Return the [x, y] coordinate for the center point of the cell that contains the specified text.  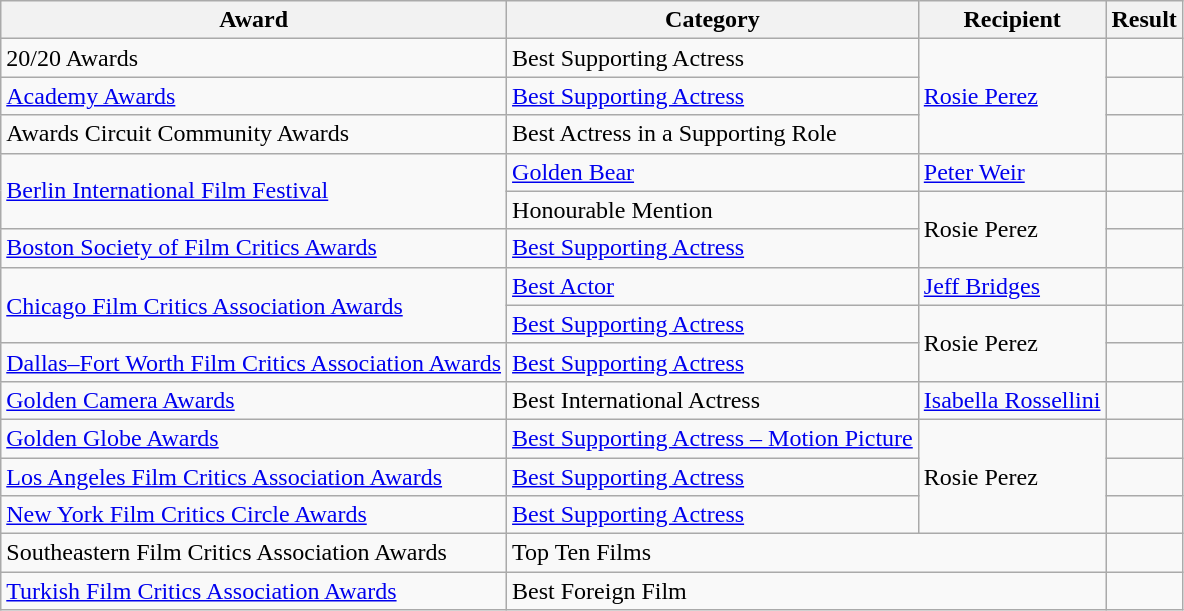
Peter Weir [1012, 172]
Chicago Film Critics Association Awards [254, 305]
Turkish Film Critics Association Awards [254, 591]
Result [1144, 20]
Dallas–Fort Worth Film Critics Association Awards [254, 362]
Boston Society of Film Critics Awards [254, 248]
Academy Awards [254, 96]
Los Angeles Film Critics Association Awards [254, 477]
Golden Globe Awards [254, 438]
Best Supporting Actress – Motion Picture [713, 438]
Best Foreign Film [806, 591]
Golden Camera Awards [254, 400]
Top Ten Films [806, 553]
Southeastern Film Critics Association Awards [254, 553]
Golden Bear [713, 172]
Best Actress in a Supporting Role [713, 134]
Honourable Mention [713, 210]
Isabella Rossellini [1012, 400]
Best Actor [713, 286]
Best International Actress [713, 400]
20/20 Awards [254, 58]
Award [254, 20]
Jeff Bridges [1012, 286]
Awards Circuit Community Awards [254, 134]
New York Film Critics Circle Awards [254, 515]
Recipient [1012, 20]
Berlin International Film Festival [254, 191]
Category [713, 20]
